Extract the [X, Y] coordinate from the center of the cell holding the provided text.  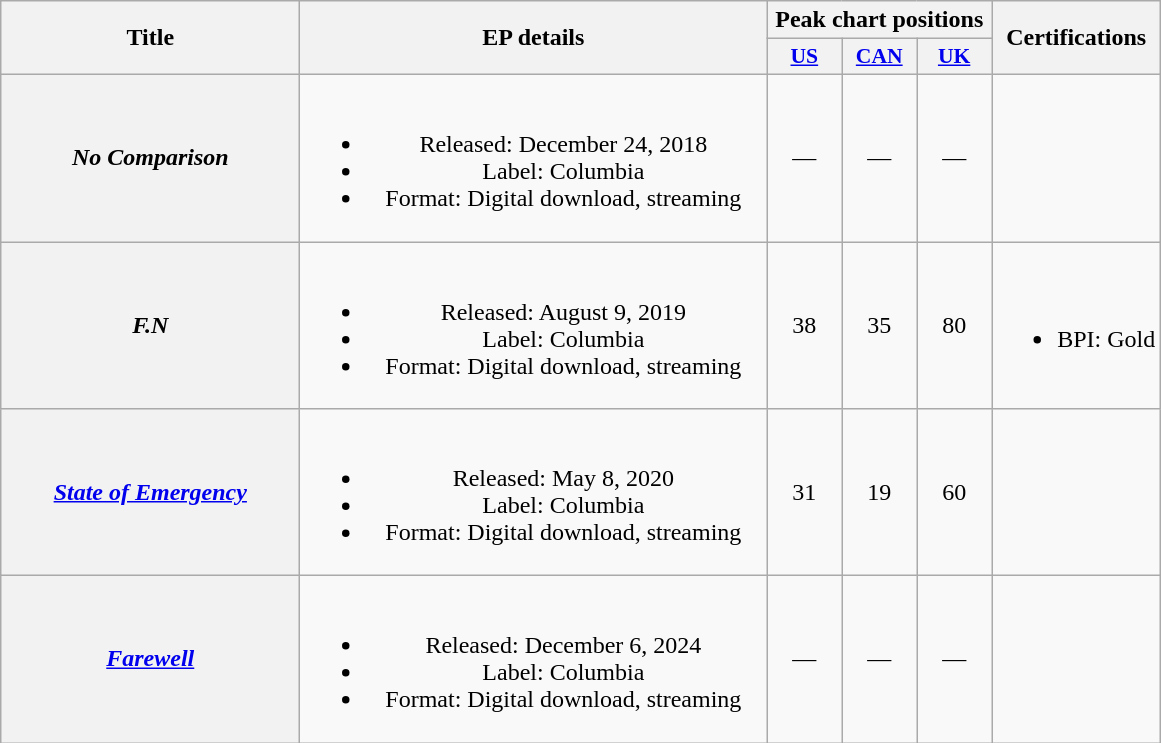
State of Emergency [150, 492]
UK [954, 57]
EP details [534, 38]
BPI: Gold [1076, 326]
60 [954, 492]
31 [804, 492]
CAN [880, 57]
38 [804, 326]
Title [150, 38]
Farewell [150, 660]
Released: December 24, 2018Label: ColumbiaFormat: Digital download, streaming [534, 158]
80 [954, 326]
F.N [150, 326]
Released: August 9, 2019Label: ColumbiaFormat: Digital download, streaming [534, 326]
No Comparison [150, 158]
19 [880, 492]
US [804, 57]
Peak chart positions [880, 20]
Released: May 8, 2020Label: ColumbiaFormat: Digital download, streaming [534, 492]
35 [880, 326]
Certifications [1076, 38]
Released: December 6, 2024Label: ColumbiaFormat: Digital download, streaming [534, 660]
